Return (X, Y) of the center of cell containing provided text 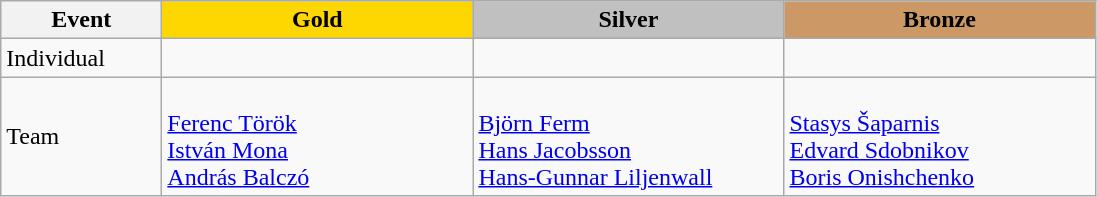
Gold (318, 20)
Bronze (940, 20)
Ferenc Török István Mona András Balczó (318, 136)
Stasys Šaparnis Edvard Sdobnikov Boris Onishchenko (940, 136)
Individual (82, 58)
Team (82, 136)
Björn Ferm Hans Jacobsson Hans-Gunnar Liljenwall (628, 136)
Event (82, 20)
Silver (628, 20)
